Return the [X, Y] coordinate for the center point of the cell that contains the specified text.  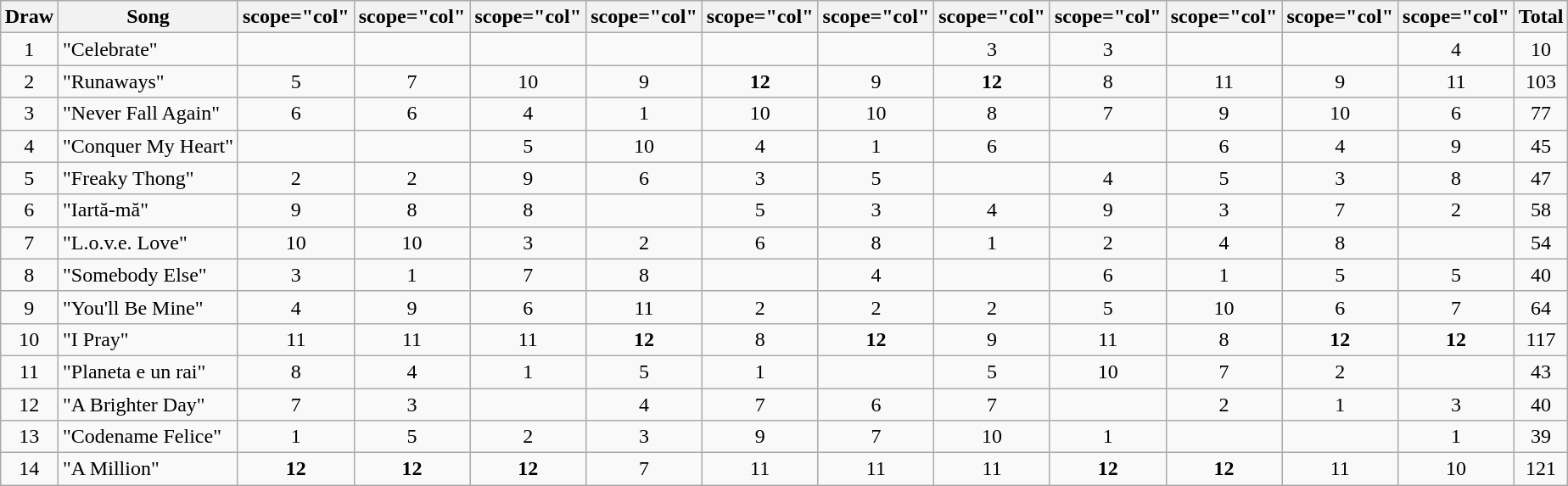
"Iartă-mă" [148, 210]
58 [1541, 210]
"Codename Felice" [148, 437]
13 [29, 437]
"Celebrate" [148, 49]
"A Million" [148, 469]
54 [1541, 243]
"Conquer My Heart" [148, 146]
117 [1541, 339]
121 [1541, 469]
77 [1541, 114]
"Never Fall Again" [148, 114]
Song [148, 17]
"Freaky Thong" [148, 178]
103 [1541, 81]
43 [1541, 371]
14 [29, 469]
39 [1541, 437]
64 [1541, 307]
"Planeta e un rai" [148, 371]
Draw [29, 17]
"Runaways" [148, 81]
"You'll Be Mine" [148, 307]
Total [1541, 17]
"A Brighter Day" [148, 405]
45 [1541, 146]
"Somebody Else" [148, 275]
"I Pray" [148, 339]
"L.o.v.e. Love" [148, 243]
47 [1541, 178]
